Pinpoint the cell where the given text exists, returning its (X, Y) midpoint coordinate. 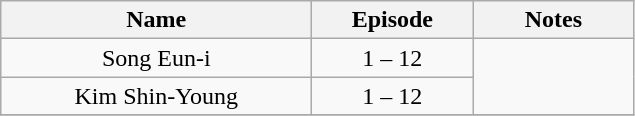
Name (156, 20)
Song Eun-i (156, 58)
Notes (554, 20)
Episode (392, 20)
Kim Shin-Young (156, 96)
